Identify which cell holds the provided text, then report its (X, Y) central coordinate. 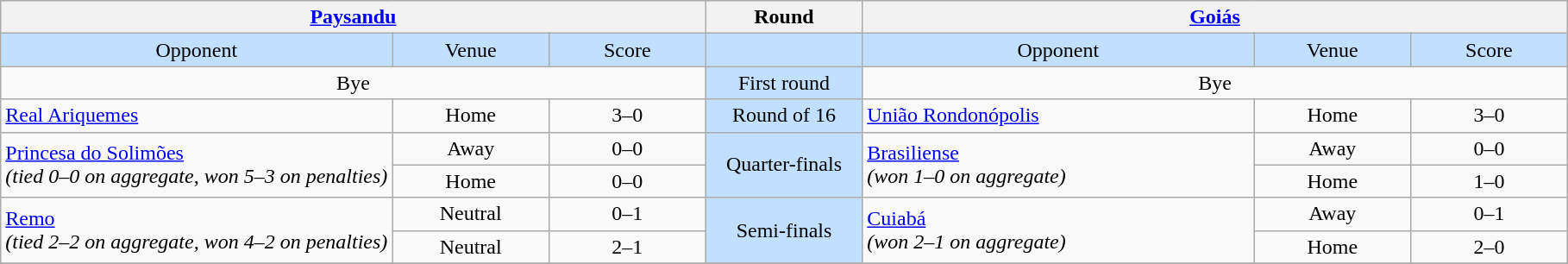
Round of 16 (784, 116)
Cuiabá(won 2–1 on aggregate) (1058, 230)
First round (784, 83)
1–0 (1490, 181)
2–0 (1490, 247)
Goiás (1214, 17)
Paysandu (354, 17)
União Rondonópolis (1058, 116)
Quarter-finals (784, 165)
Semi-finals (784, 230)
Real Ariquemes (197, 116)
Princesa do Solimões(tied 0–0 on aggregate, won 5–3 on penalties) (197, 165)
Remo(tied 2–2 on aggregate, won 4–2 on penalties) (197, 230)
2–1 (628, 247)
Brasiliense(won 1–0 on aggregate) (1058, 165)
Round (784, 17)
